Capture the cell that displays the provided text and extract its [x, y] central coordinate. 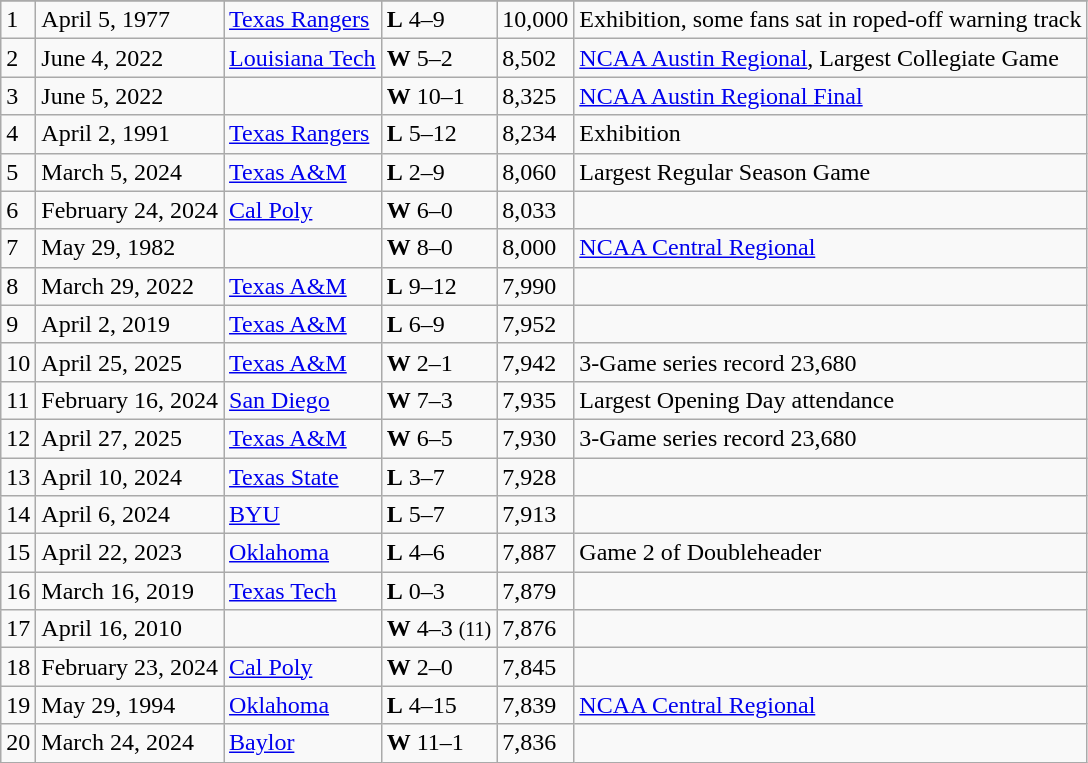
8,234 [536, 134]
W 2–1 [439, 362]
W 5–2 [439, 58]
18 [18, 667]
Louisiana Tech [303, 58]
5 [18, 172]
13 [18, 477]
NCAA Austin Regional Final [830, 96]
Exhibition [830, 134]
February 23, 2024 [130, 667]
Exhibition, some fans sat in roped-off warning track [830, 20]
7,887 [536, 553]
March 24, 2024 [130, 743]
19 [18, 705]
3 [18, 96]
7,876 [536, 629]
16 [18, 591]
W 10–1 [439, 96]
8,033 [536, 210]
L 9–12 [439, 286]
NCAA Austin Regional, Largest Collegiate Game [830, 58]
11 [18, 400]
April 6, 2024 [130, 515]
May 29, 1994 [130, 705]
L 4–15 [439, 705]
April 2, 2019 [130, 324]
L 3–7 [439, 477]
L 4–6 [439, 553]
14 [18, 515]
March 5, 2024 [130, 172]
6 [18, 210]
7,845 [536, 667]
12 [18, 438]
L 0–3 [439, 591]
7,836 [536, 743]
7,928 [536, 477]
7,839 [536, 705]
April 16, 2010 [130, 629]
W 6–0 [439, 210]
9 [18, 324]
20 [18, 743]
1 [18, 20]
W 11–1 [439, 743]
L 4–9 [439, 20]
7,913 [536, 515]
10,000 [536, 20]
Texas State [303, 477]
L 5–12 [439, 134]
W 8–0 [439, 248]
7,879 [536, 591]
7,942 [536, 362]
7,935 [536, 400]
8 [18, 286]
W 4–3 (11) [439, 629]
February 16, 2024 [130, 400]
7,990 [536, 286]
Baylor [303, 743]
April 22, 2023 [130, 553]
L 5–7 [439, 515]
March 16, 2019 [130, 591]
W 6–5 [439, 438]
8,060 [536, 172]
15 [18, 553]
2 [18, 58]
7,930 [536, 438]
April 10, 2024 [130, 477]
June 4, 2022 [130, 58]
8,000 [536, 248]
Largest Opening Day attendance [830, 400]
April 5, 1977 [130, 20]
Texas Tech [303, 591]
W 7–3 [439, 400]
San Diego [303, 400]
8,502 [536, 58]
W 2–0 [439, 667]
7,952 [536, 324]
June 5, 2022 [130, 96]
L 2–9 [439, 172]
7 [18, 248]
April 2, 1991 [130, 134]
April 27, 2025 [130, 438]
Game 2 of Doubleheader [830, 553]
L 6–9 [439, 324]
April 25, 2025 [130, 362]
10 [18, 362]
March 29, 2022 [130, 286]
February 24, 2024 [130, 210]
May 29, 1982 [130, 248]
4 [18, 134]
8,325 [536, 96]
Largest Regular Season Game [830, 172]
BYU [303, 515]
17 [18, 629]
